Detect which cell encompasses the target text, then output its (X, Y) center coordinate. 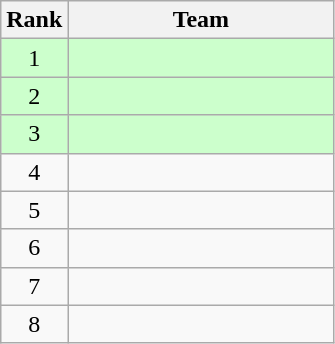
3 (34, 134)
6 (34, 248)
5 (34, 210)
1 (34, 58)
7 (34, 286)
Team (201, 20)
Rank (34, 20)
4 (34, 172)
8 (34, 324)
2 (34, 96)
